Extract the [X, Y] coordinate from the center of the cell holding the provided text.  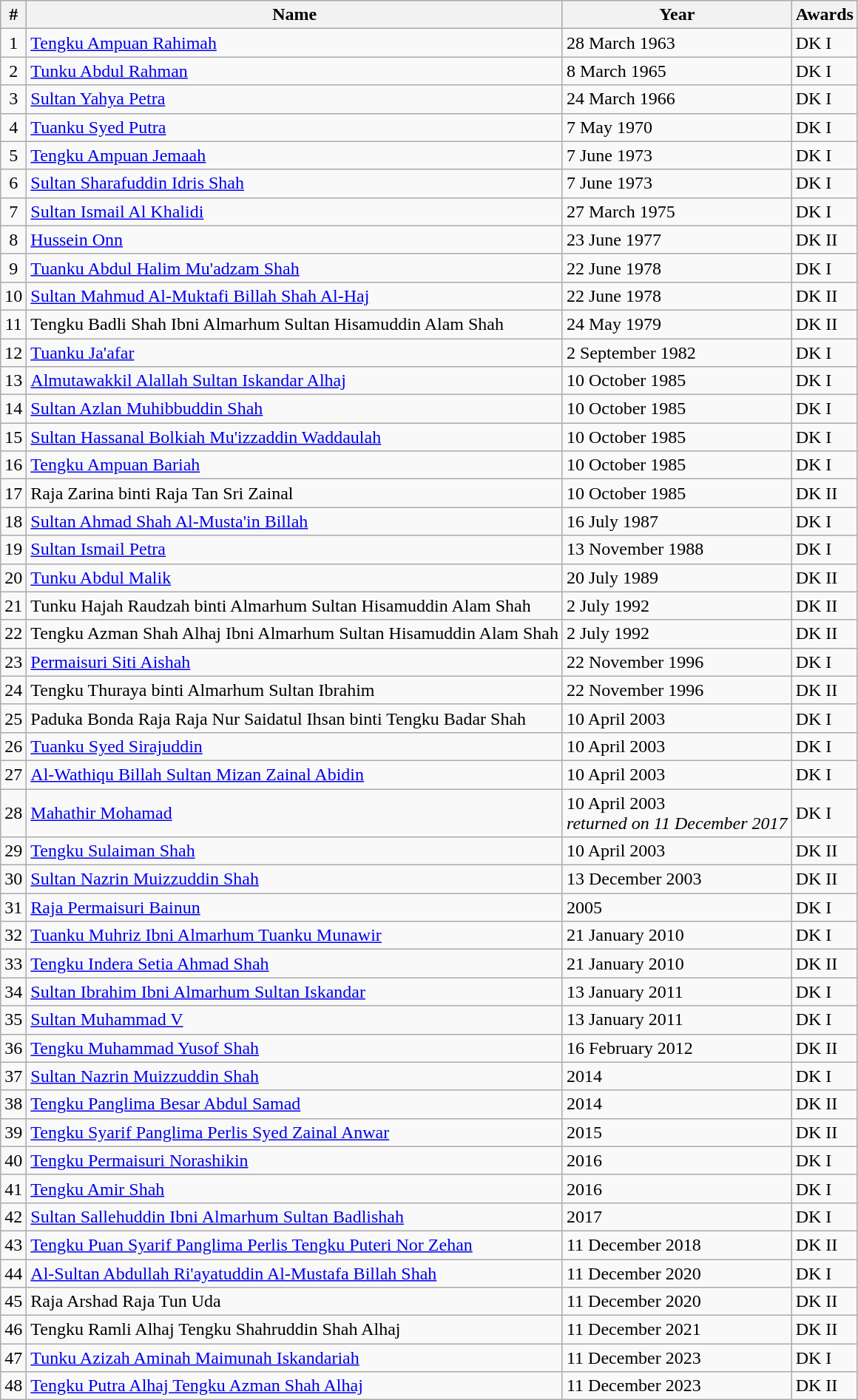
24 May 1979 [677, 324]
21 [13, 606]
2017 [677, 1217]
Raja Arshad Raja Tun Uda [294, 1302]
24 [13, 690]
7 May 1970 [677, 127]
16 July 1987 [677, 521]
20 [13, 578]
Tengku Thuraya binti Almarhum Sultan Ibrahim [294, 690]
Tengku Syarif Panglima Perlis Syed Zainal Anwar [294, 1132]
47 [13, 1358]
Sultan Ibrahim Ibni Almarhum Sultan Iskandar [294, 992]
Tengku Badli Shah Ibni Almarhum Sultan Hisamuddin Alam Shah [294, 324]
Raja Zarina binti Raja Tan Sri Zainal [294, 493]
4 [13, 127]
Raja Permaisuri Bainun [294, 907]
28 [13, 812]
27 [13, 774]
19 [13, 549]
Sultan Ismail Petra [294, 549]
Awards [824, 15]
Sultan Sallehuddin Ibni Almarhum Sultan Badlishah [294, 1217]
10 [13, 296]
2 September 1982 [677, 353]
3 [13, 99]
Tunku Abdul Malik [294, 578]
Paduka Bonda Raja Raja Nur Saidatul Ihsan binti Tengku Badar Shah [294, 718]
38 [13, 1104]
Tuanku Ja'afar [294, 353]
Sultan Mahmud Al-Muktafi Billah Shah Al-Haj [294, 296]
13 [13, 381]
7 [13, 212]
Tunku Abdul Rahman [294, 71]
Sultan Hassanal Bolkiah Mu'izzaddin Waddaulah [294, 437]
2005 [677, 907]
31 [13, 907]
18 [13, 521]
16 February 2012 [677, 1048]
32 [13, 936]
43 [13, 1245]
11 December 2021 [677, 1330]
Tuanku Syed Putra [294, 127]
14 [13, 409]
Tengku Muhammad Yusof Shah [294, 1048]
30 [13, 879]
Tengku Ramli Alhaj Tengku Shahruddin Shah Alhaj [294, 1330]
# [13, 15]
Tengku Panglima Besar Abdul Samad [294, 1104]
23 [13, 662]
Tengku Sulaiman Shah [294, 851]
45 [13, 1302]
Tengku Azman Shah Alhaj Ibni Almarhum Sultan Hisamuddin Alam Shah [294, 634]
8 March 1965 [677, 71]
Al-Sultan Abdullah Ri'ayatuddin Al-Mustafa Billah Shah [294, 1273]
13 December 2003 [677, 879]
25 [13, 718]
35 [13, 1020]
6 [13, 183]
8 [13, 240]
Sultan Sharafuddin Idris Shah [294, 183]
Al-Wathiqu Billah Sultan Mizan Zainal Abidin [294, 774]
13 November 1988 [677, 549]
36 [13, 1048]
48 [13, 1386]
39 [13, 1132]
Sultan Azlan Muhibbuddin Shah [294, 409]
Tengku Puan Syarif Panglima Perlis Tengku Puteri Nor Zehan [294, 1245]
16 [13, 465]
Permaisuri Siti Aishah [294, 662]
Tengku Indera Setia Ahmad Shah [294, 964]
Tengku Amir Shah [294, 1188]
40 [13, 1160]
Sultan Yahya Petra [294, 99]
Tuanku Syed Sirajuddin [294, 746]
Almutawakkil Alallah Sultan Iskandar Alhaj [294, 381]
22 [13, 634]
2 [13, 71]
11 December 2018 [677, 1245]
Tuanku Muhriz Ibni Almarhum Tuanku Munawir [294, 936]
10 April 2003 returned on 11 December 2017 [677, 812]
15 [13, 437]
Mahathir Mohamad [294, 812]
23 June 1977 [677, 240]
26 [13, 746]
Sultan Muhammad V [294, 1020]
37 [13, 1076]
42 [13, 1217]
Tuanku Abdul Halim Mu'adzam Shah [294, 268]
Tengku Putra Alhaj Tengku Azman Shah Alhaj [294, 1386]
46 [13, 1330]
1 [13, 43]
Tengku Ampuan Jemaah [294, 155]
33 [13, 964]
12 [13, 353]
5 [13, 155]
Tunku Hajah Raudzah binti Almarhum Sultan Hisamuddin Alam Shah [294, 606]
2015 [677, 1132]
34 [13, 992]
Sultan Ismail Al Khalidi [294, 212]
29 [13, 851]
27 March 1975 [677, 212]
Name [294, 15]
Tengku Permaisuri Norashikin [294, 1160]
Year [677, 15]
Sultan Ahmad Shah Al-Musta'in Billah [294, 521]
Tunku Azizah Aminah Maimunah Iskandariah [294, 1358]
20 July 1989 [677, 578]
44 [13, 1273]
Hussein Onn [294, 240]
28 March 1963 [677, 43]
17 [13, 493]
11 [13, 324]
41 [13, 1188]
Tengku Ampuan Bariah [294, 465]
24 March 1966 [677, 99]
9 [13, 268]
Tengku Ampuan Rahimah [294, 43]
